Output the (X, Y) coordinate of the center of the cell containing the given text.  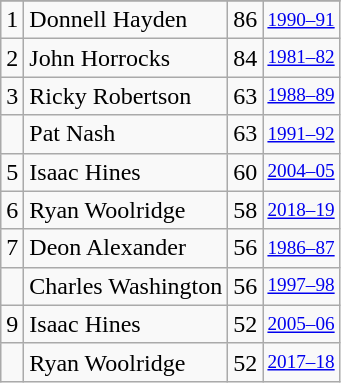
86 (246, 20)
3 (12, 96)
1986–87 (301, 248)
Ricky Robertson (126, 96)
2 (12, 58)
1 (12, 20)
1988–89 (301, 96)
2004–05 (301, 172)
1991–92 (301, 134)
58 (246, 210)
2005–06 (301, 324)
2018–19 (301, 210)
5 (12, 172)
84 (246, 58)
John Horrocks (126, 58)
Pat Nash (126, 134)
6 (12, 210)
Charles Washington (126, 286)
1997–98 (301, 286)
2017–18 (301, 362)
Donnell Hayden (126, 20)
1981–82 (301, 58)
9 (12, 324)
1990–91 (301, 20)
Deon Alexander (126, 248)
60 (246, 172)
7 (12, 248)
